Search for the cell housing the specified text and yield its (x, y) center coordinate. 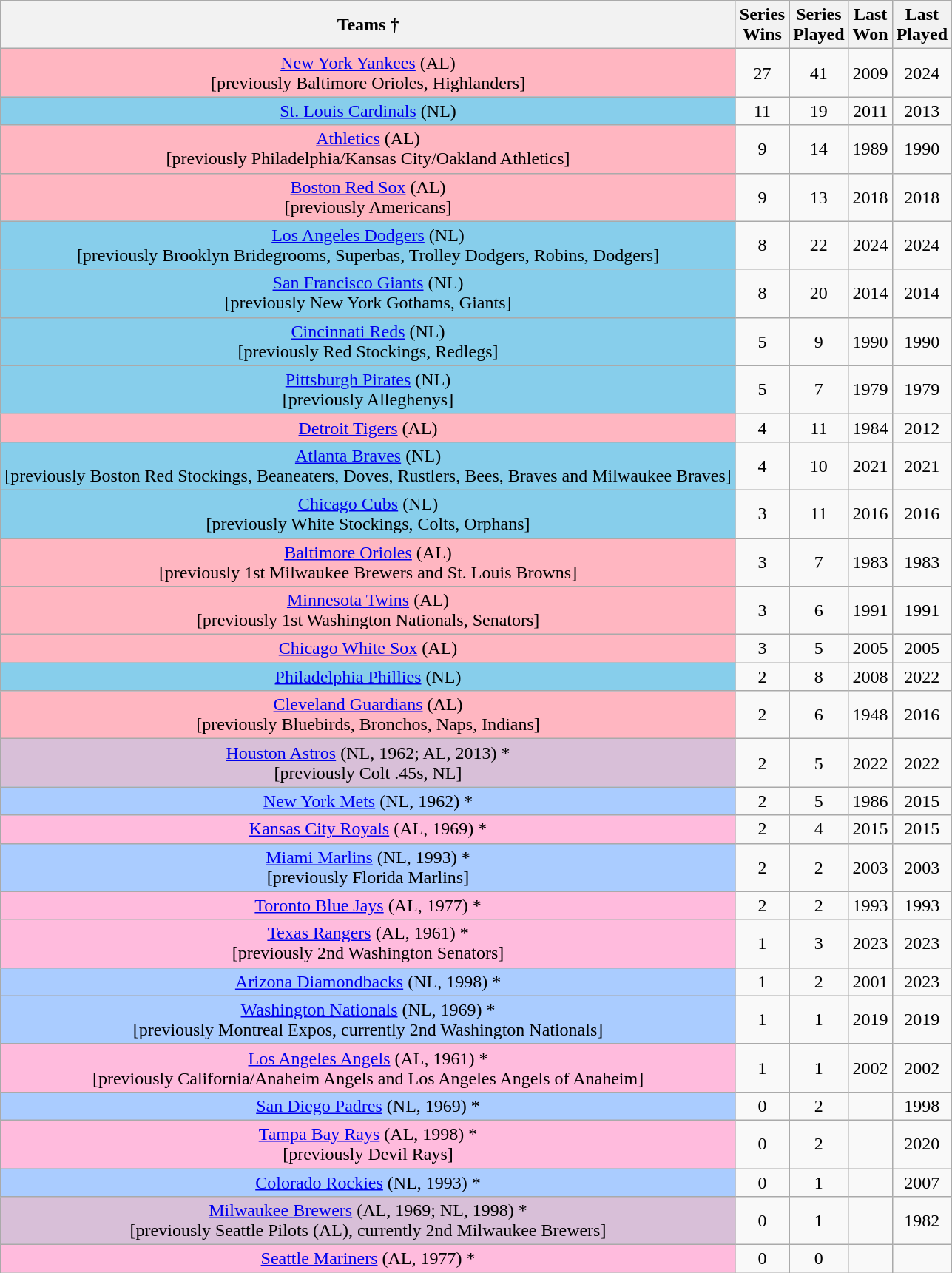
Colorado Rockies (NL, 1993) * (368, 1183)
1984 (870, 428)
2013 (922, 111)
Arizona Diamondbacks (NL, 1998) * (368, 982)
LastPlayed (922, 25)
20 (819, 293)
SeriesWins (762, 25)
Detroit Tigers (AL) (368, 428)
Pittsburgh Pirates (NL)[previously Alleghenys] (368, 389)
22 (819, 246)
San Diego Padres (NL, 1969) * (368, 1106)
New York Yankees (AL) [previously Baltimore Orioles, Highlanders] (368, 72)
2001 (870, 982)
27 (762, 72)
14 (819, 149)
1948 (870, 715)
10 (819, 466)
Cincinnati Reds (NL)[previously Red Stockings, Redlegs] (368, 342)
Philadelphia Phillies (NL) (368, 677)
Tampa Bay Rays (AL, 1998) *[previously Devil Rays] (368, 1144)
SeriesPlayed (819, 25)
2012 (922, 428)
Los Angeles Angels (AL, 1961) *[previously California/Anaheim Angels and Los Angeles Angels of Anaheim] (368, 1068)
Milwaukee Brewers (AL, 1969; NL, 1998) *[previously Seattle Pilots (AL), currently 2nd Milwaukee Brewers] (368, 1220)
Chicago White Sox (AL) (368, 649)
2011 (870, 111)
Cleveland Guardians (AL)[previously Bluebirds, Bronchos, Naps, Indians] (368, 715)
2009 (870, 72)
Los Angeles Dodgers (NL)[previously Brooklyn Bridegrooms, Superbas, Trolley Dodgers, Robins, Dodgers] (368, 246)
1982 (922, 1220)
Atlanta Braves (NL)[previously Boston Red Stockings, Beaneaters, Doves, Rustlers, Bees, Braves and Milwaukee Braves] (368, 466)
Kansas City Royals (AL, 1969) * (368, 829)
Boston Red Sox (AL)[previously Americans] (368, 197)
2020 (922, 1144)
Teams † (368, 25)
LastWon (870, 25)
Houston Astros (NL, 1962; AL, 2013) *[previously Colt .45s, NL] (368, 763)
San Francisco Giants (NL)[previously New York Gothams, Giants] (368, 293)
2008 (870, 677)
Seattle Mariners (AL, 1977) * (368, 1259)
Miami Marlins (NL, 1993) *[previously Florida Marlins] (368, 867)
St. Louis Cardinals (NL) (368, 111)
Texas Rangers (AL, 1961) *[previously 2nd Washington Senators] (368, 944)
Chicago Cubs (NL)[previously White Stockings, Colts, Orphans] (368, 513)
Toronto Blue Jays (AL, 1977) * (368, 905)
New York Mets (NL, 1962) * (368, 801)
1998 (922, 1106)
13 (819, 197)
Athletics (AL)[previously Philadelphia/Kansas City/Oakland Athletics] (368, 149)
Baltimore Orioles (AL)[previously 1st Milwaukee Brewers and St. Louis Browns] (368, 562)
2007 (922, 1183)
1989 (870, 149)
19 (819, 111)
Minnesota Twins (AL)[previously 1st Washington Nationals, Senators] (368, 611)
41 (819, 72)
Washington Nationals (NL, 1969) *[previously Montreal Expos, currently 2nd Washington Nationals] (368, 1019)
1986 (870, 801)
